Find where the given text appears and provide that cell's center as (x, y) coordinate. 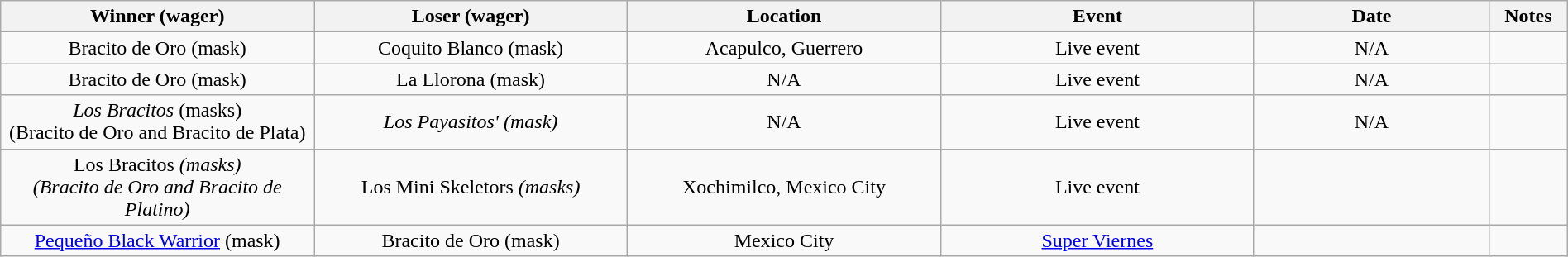
Mexico City (784, 240)
Xochimilco, Mexico City (784, 187)
Acapulco, Guerrero (784, 48)
Pequeño Black Warrior (mask) (157, 240)
Location (784, 17)
Date (1371, 17)
Los Bracitos (masks)(Bracito de Oro and Bracito de Platino) (157, 187)
Winner (wager) (157, 17)
Super Viernes (1097, 240)
Event (1097, 17)
Coquito Blanco (mask) (471, 48)
Los Bracitos (masks)(Bracito de Oro and Bracito de Plata) (157, 122)
Notes (1528, 17)
Los Mini Skeletors (masks) (471, 187)
Loser (wager) (471, 17)
La Llorona (mask) (471, 79)
Los Payasitos' (mask) (471, 122)
